Locate the cell with the specified text and output its (x, y) center coordinate. 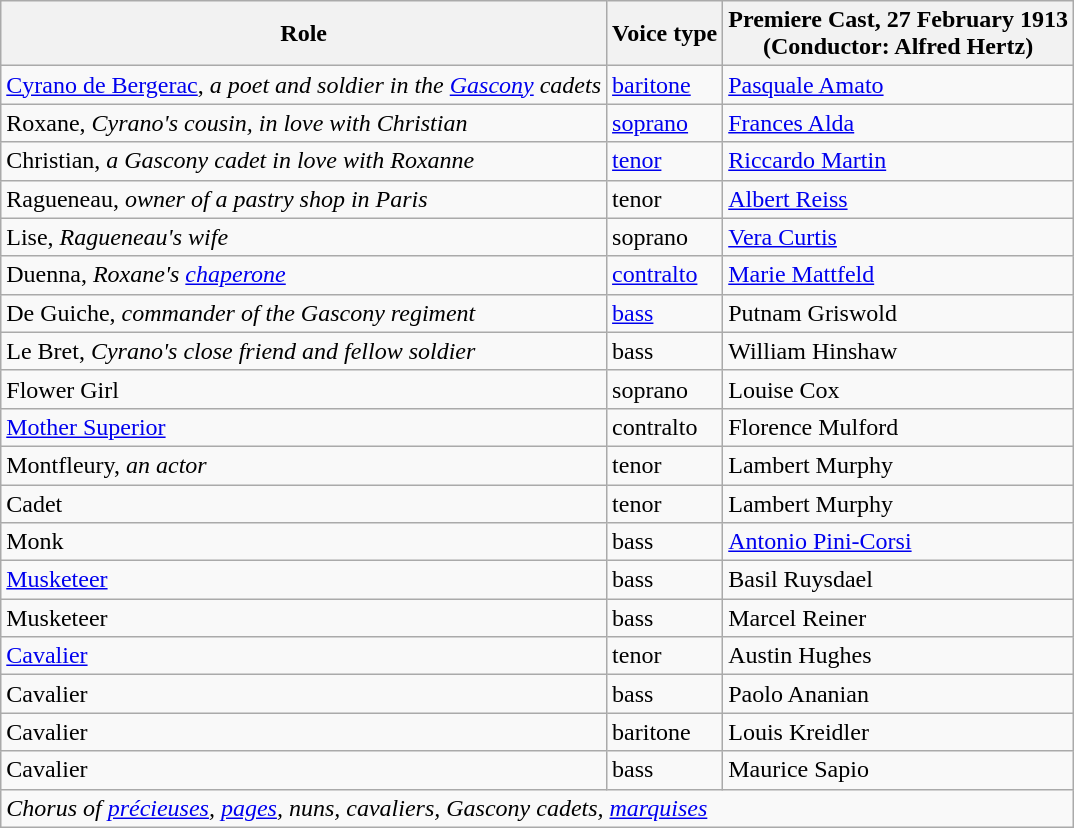
Antonio Pini-Corsi (898, 542)
Cyrano de Bergerac, a poet and soldier in the Gascony cadets (304, 85)
Premiere Cast, 27 February 1913(Conductor: Alfred Hertz) (898, 34)
Montfleury, an actor (304, 465)
Florence Mulford (898, 427)
Duenna, Roxane's chaperone (304, 275)
Flower Girl (304, 389)
Role (304, 34)
Mother Superior (304, 427)
Voice type (665, 34)
Ragueneau, owner of a pastry shop in Paris (304, 199)
Frances Alda (898, 123)
Pasquale Amato (898, 85)
Louise Cox (898, 389)
Lise, Ragueneau's wife (304, 237)
Vera Curtis (898, 237)
Monk (304, 542)
Marcel Reiner (898, 618)
Putnam Griswold (898, 313)
Cadet (304, 503)
Riccardo Martin (898, 161)
Basil Ruysdael (898, 580)
Austin Hughes (898, 656)
Louis Kreidler (898, 732)
William Hinshaw (898, 351)
Marie Mattfeld (898, 275)
Christian, a Gascony cadet in love with Roxanne (304, 161)
Roxane, Cyrano's cousin, in love with Christian (304, 123)
Paolo Ananian (898, 694)
De Guiche, commander of the Gascony regiment (304, 313)
Albert Reiss (898, 199)
Maurice Sapio (898, 770)
Le Bret, Cyrano's close friend and fellow soldier (304, 351)
Chorus of précieuses, pages, nuns, cavaliers, Gascony cadets, marquises (538, 808)
